Output the [X, Y] coordinate of the center of the cell containing the given text.  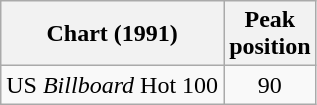
Peakposition [270, 34]
US Billboard Hot 100 [112, 85]
90 [270, 85]
Chart (1991) [112, 34]
